Capture the cell that displays the provided text and extract its (x, y) central coordinate. 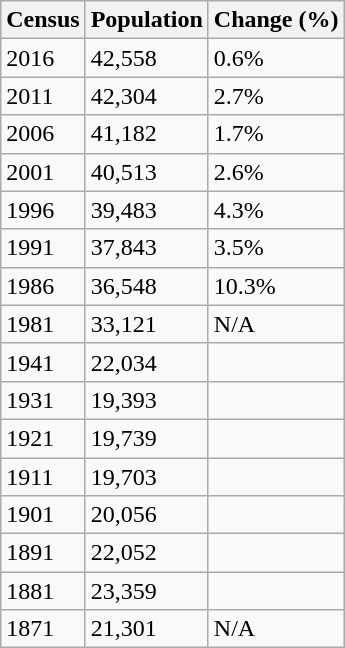
42,558 (146, 58)
Census (43, 20)
2016 (43, 58)
1991 (43, 248)
37,843 (146, 248)
20,056 (146, 515)
1911 (43, 477)
0.6% (276, 58)
40,513 (146, 172)
2006 (43, 134)
2001 (43, 172)
33,121 (146, 324)
1931 (43, 400)
1996 (43, 210)
21,301 (146, 629)
42,304 (146, 96)
19,739 (146, 438)
41,182 (146, 134)
10.3% (276, 286)
1891 (43, 553)
Change (%) (276, 20)
19,703 (146, 477)
1986 (43, 286)
39,483 (146, 210)
1901 (43, 515)
1941 (43, 362)
4.3% (276, 210)
1881 (43, 591)
1.7% (276, 134)
22,052 (146, 553)
1981 (43, 324)
1921 (43, 438)
1871 (43, 629)
2.7% (276, 96)
Population (146, 20)
2.6% (276, 172)
36,548 (146, 286)
2011 (43, 96)
3.5% (276, 248)
19,393 (146, 400)
22,034 (146, 362)
23,359 (146, 591)
